For the text-containing cell, return its midpoint in [x, y] coordinate format. 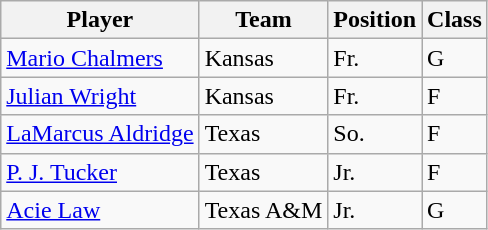
LaMarcus Aldridge [100, 134]
Position [375, 20]
Julian Wright [100, 96]
Acie Law [100, 210]
P. J. Tucker [100, 172]
Texas A&M [264, 210]
Player [100, 20]
Mario Chalmers [100, 58]
Class [455, 20]
So. [375, 134]
Team [264, 20]
